From the cell containing the given text, extract its center point as (X, Y) coordinate. 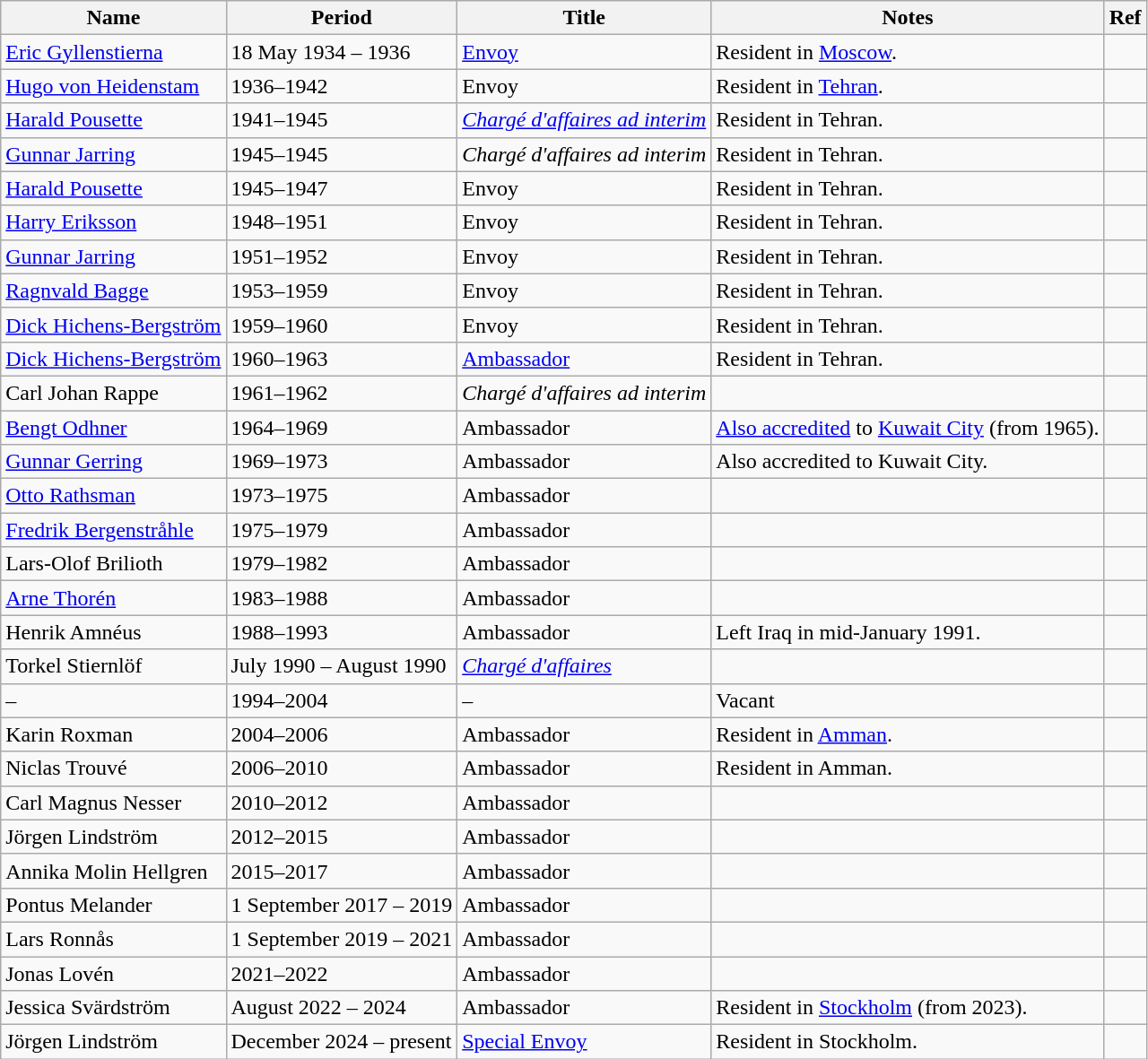
Jessica Svärdström (113, 1008)
1979–1982 (342, 564)
August 2022 – 2024 (342, 1008)
Carl Magnus Nesser (113, 803)
Ref (1125, 18)
Gunnar Gerring (113, 462)
Annika Molin Hellgren (113, 871)
Eric Gyllenstierna (113, 52)
Chargé d'affaires (585, 666)
Period (342, 18)
Left Iraq in mid-January 1991. (908, 632)
Lars Ronnås (113, 939)
1964–1969 (342, 428)
Vacant (908, 700)
Fredrik Bergenstråhle (113, 530)
1983–1988 (342, 598)
Jonas Lovén (113, 973)
Ragnvald Bagge (113, 291)
Title (585, 18)
1953–1959 (342, 291)
Resident in Moscow. (908, 52)
Also accredited to Kuwait City (from 1965). (908, 428)
Notes (908, 18)
Hugo von Heidenstam (113, 86)
1975–1979 (342, 530)
Lars-Olof Brilioth (113, 564)
2015–2017 (342, 871)
1969–1973 (342, 462)
1941–1945 (342, 120)
1951–1952 (342, 256)
Niclas Trouvé (113, 768)
1945–1945 (342, 154)
1960–1963 (342, 359)
Carl Johan Rappe (113, 393)
1973–1975 (342, 496)
18 May 1934 – 1936 (342, 52)
July 1990 – August 1990 (342, 666)
1936–1942 (342, 86)
Pontus Melander (113, 905)
1994–2004 (342, 700)
Bengt Odhner (113, 428)
2006–2010 (342, 768)
1945–1947 (342, 188)
Also accredited to Kuwait City. (908, 462)
2021–2022 (342, 973)
Resident in Stockholm. (908, 1042)
1 September 2019 – 2021 (342, 939)
Arne Thorén (113, 598)
Name (113, 18)
2004–2006 (342, 734)
Harry Eriksson (113, 222)
2010–2012 (342, 803)
1959–1960 (342, 325)
Torkel Stiernlöf (113, 666)
1988–1993 (342, 632)
Karin Roxman (113, 734)
1961–1962 (342, 393)
Special Envoy (585, 1042)
Otto Rathsman (113, 496)
2012–2015 (342, 837)
December 2024 – present (342, 1042)
Resident in Stockholm (from 2023). (908, 1008)
1 September 2017 – 2019 (342, 905)
Henrik Amnéus (113, 632)
1948–1951 (342, 222)
